Provide the (x, y) coordinate of the cell's center where the given text is located.  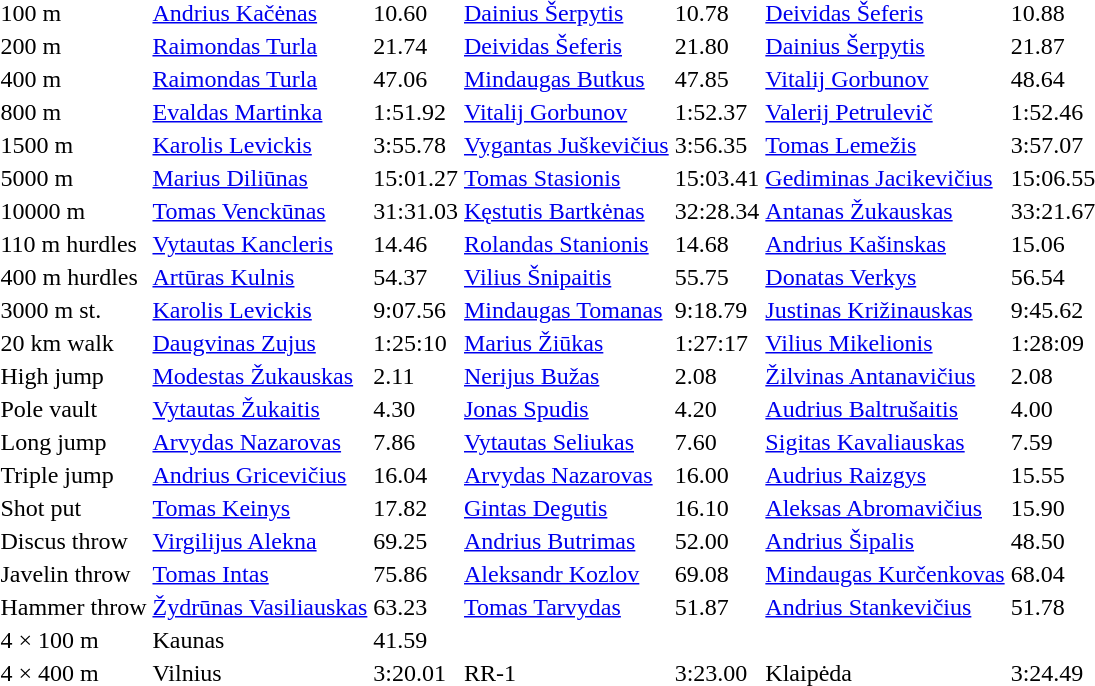
15:01.27 (416, 178)
Tomas Intas (260, 574)
63.23 (416, 607)
Kaunas (260, 640)
Vytautas Kancleris (260, 244)
3:55.78 (416, 145)
Žydrūnas Vasiliauskas (260, 607)
Tomas Lemežis (885, 145)
Marius Žiūkas (567, 343)
2.08 (717, 376)
Tomas Venckūnas (260, 211)
Evaldas Martinka (260, 112)
Vilius Mikelionis (885, 343)
Mindaugas Butkus (567, 79)
Sigitas Kavaliauskas (885, 442)
Marius Diliūnas (260, 178)
Žilvinas Antanavičius (885, 376)
Andrius Stankevičius (885, 607)
4.20 (717, 409)
Audrius Raizgys (885, 475)
Aleksandr Kozlov (567, 574)
Audrius Baltrušaitis (885, 409)
Gintas Degutis (567, 508)
Artūras Kulnis (260, 277)
52.00 (717, 541)
2.11 (416, 376)
17.82 (416, 508)
Vygantas Juškevičius (567, 145)
Aleksas Abromavičius (885, 508)
69.25 (416, 541)
69.08 (717, 574)
1:51.92 (416, 112)
9:07.56 (416, 310)
Mindaugas Tomanas (567, 310)
Tomas Stasionis (567, 178)
3:56.35 (717, 145)
21.74 (416, 46)
Virgilijus Alekna (260, 541)
Andrius Kašinskas (885, 244)
Andrius Šipalis (885, 541)
16.00 (717, 475)
Modestas Žukauskas (260, 376)
15:03.41 (717, 178)
1:27:17 (717, 343)
Vytautas Žukaitis (260, 409)
Mindaugas Kurčenkovas (885, 574)
Nerijus Bužas (567, 376)
32:28.34 (717, 211)
4.30 (416, 409)
14.68 (717, 244)
Donatas Verkys (885, 277)
47.06 (416, 79)
Justinas Križinauskas (885, 310)
51.87 (717, 607)
41.59 (416, 640)
16.10 (717, 508)
Tomas Keinys (260, 508)
Kęstutis Bartkėnas (567, 211)
Antanas Žukauskas (885, 211)
31:31.03 (416, 211)
16.04 (416, 475)
Daugvinas Zujus (260, 343)
Rolandas Stanionis (567, 244)
7.60 (717, 442)
7.86 (416, 442)
Tomas Tarvydas (567, 607)
Andrius Gricevičius (260, 475)
55.75 (717, 277)
54.37 (416, 277)
Andrius Butrimas (567, 541)
21.80 (717, 46)
75.86 (416, 574)
1:25:10 (416, 343)
Gediminas Jacikevičius (885, 178)
Dainius Šerpytis (885, 46)
1:52.37 (717, 112)
Vytautas Seliukas (567, 442)
Deividas Šeferis (567, 46)
47.85 (717, 79)
14.46 (416, 244)
Jonas Spudis (567, 409)
Valerij Petrulevič (885, 112)
9:18.79 (717, 310)
Vilius Šnipaitis (567, 277)
